From the cell containing the given text, extract its center point as (x, y) coordinate. 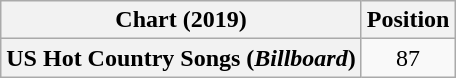
Position (408, 20)
US Hot Country Songs (Billboard) (181, 58)
87 (408, 58)
Chart (2019) (181, 20)
